Search for the cell housing the specified text and yield its [X, Y] center coordinate. 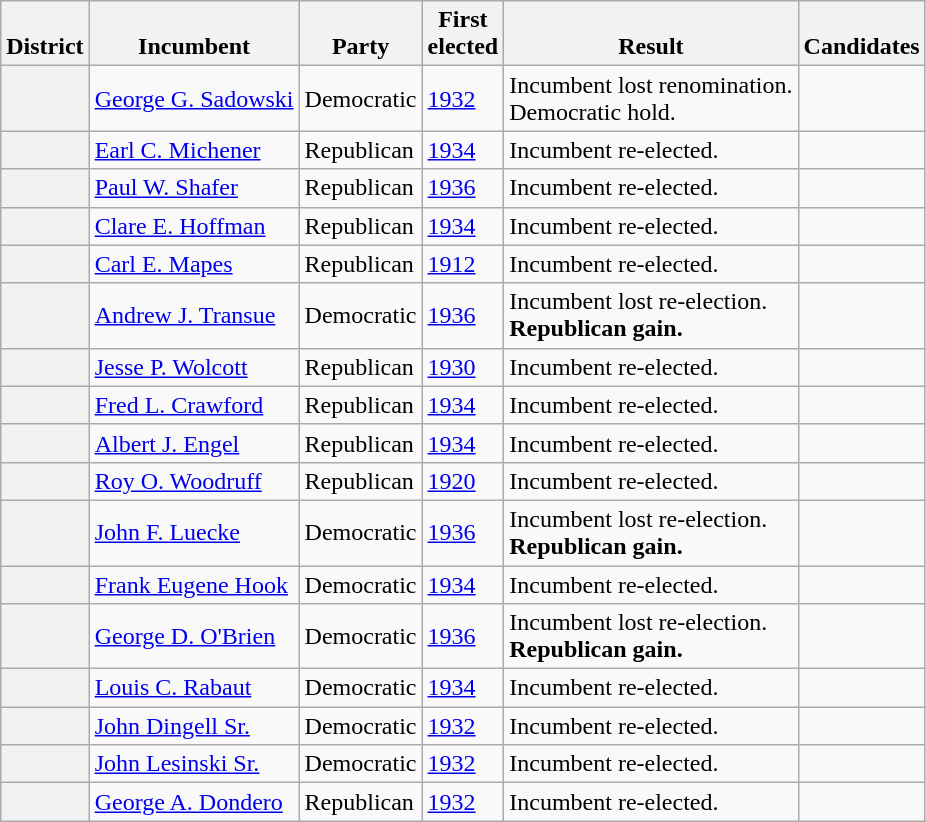
Earl C. Michener [194, 150]
Clare E. Hoffman [194, 226]
1920 [463, 481]
John Dingell Sr. [194, 726]
Incumbent lost renomination.Democratic hold. [651, 98]
Andrew J. Transue [194, 316]
John Lesinski Sr. [194, 764]
Incumbent [194, 34]
Louis C. Rabaut [194, 688]
Firstelected [463, 34]
John F. Luecke [194, 532]
Roy O. Woodruff [194, 481]
George G. Sadowski [194, 98]
Albert J. Engel [194, 443]
Candidates [862, 34]
Party [360, 34]
Result [651, 34]
George A. Dondero [194, 802]
Paul W. Shafer [194, 188]
George D. O'Brien [194, 636]
1930 [463, 367]
Carl E. Mapes [194, 264]
Frank Eugene Hook [194, 585]
1912 [463, 264]
District [45, 34]
Jesse P. Wolcott [194, 367]
Fred L. Crawford [194, 405]
